From the cell containing the given text, extract its center point as (x, y) coordinate. 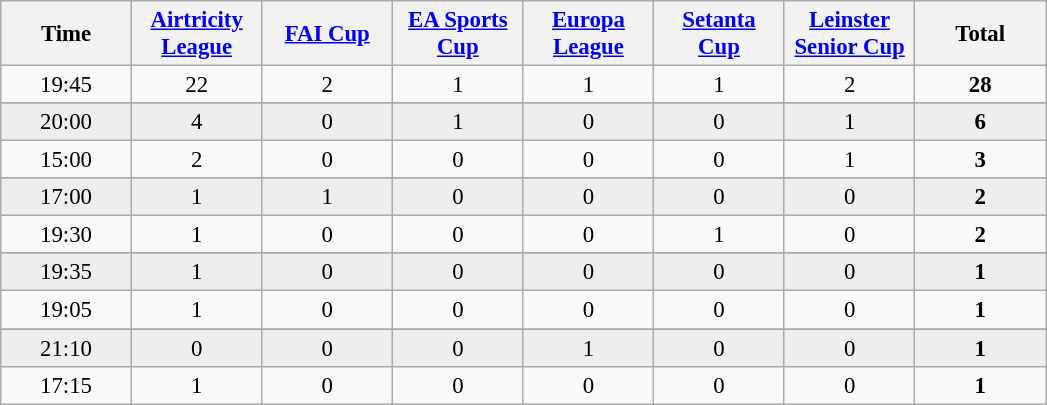
Leinster Senior Cup (850, 34)
19:45 (66, 85)
19:35 (66, 273)
22 (196, 85)
17:00 (66, 197)
Setanta Cup (720, 34)
28 (980, 85)
4 (196, 122)
17:15 (66, 385)
19:30 (66, 235)
EA Sports Cup (458, 34)
6 (980, 122)
19:05 (66, 310)
3 (980, 160)
20:00 (66, 122)
Europa League (588, 34)
21:10 (66, 348)
Airtricity League (196, 34)
15:00 (66, 160)
FAI Cup (328, 34)
Time (66, 34)
Total (980, 34)
